Scan for the cell matching the given text and deliver its [x, y] coordinate at center. 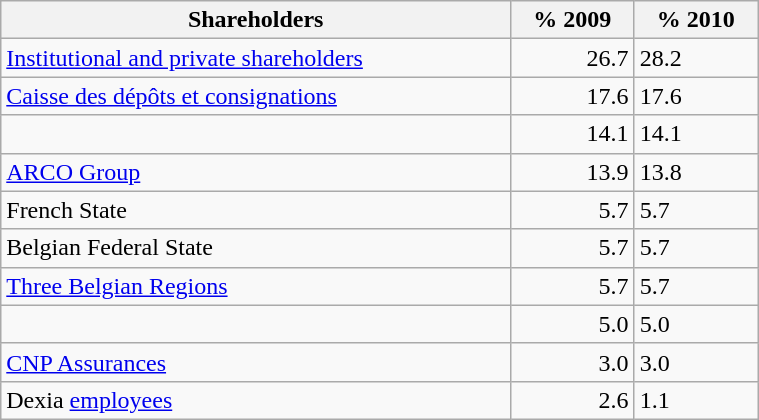
Dexia employees [256, 400]
% 2010 [696, 20]
13.8 [696, 172]
ARCO Group [256, 172]
Belgian Federal State [256, 248]
1.1 [696, 400]
2.6 [572, 400]
28.2 [696, 58]
Three Belgian Regions [256, 286]
Caisse des dépôts et consignations [256, 96]
Institutional and private shareholders [256, 58]
13.9 [572, 172]
% 2009 [572, 20]
Shareholders [256, 20]
French State [256, 210]
26.7 [572, 58]
CNP Assurances [256, 362]
